Capture the cell that displays the provided text and extract its (X, Y) central coordinate. 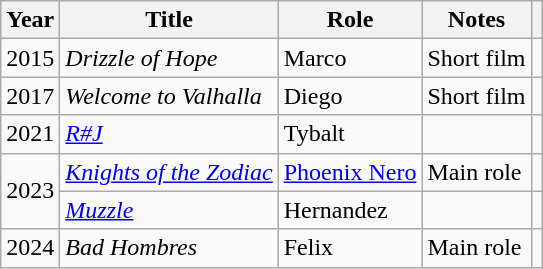
2021 (30, 134)
2024 (30, 248)
R#J (169, 134)
Title (169, 20)
Phoenix Nero (350, 172)
Bad Hombres (169, 248)
Drizzle of Hope (169, 58)
Hernandez (350, 210)
Role (350, 20)
Felix (350, 248)
Marco (350, 58)
Tybalt (350, 134)
Welcome to Valhalla (169, 96)
Diego (350, 96)
Notes (476, 20)
Year (30, 20)
Muzzle (169, 210)
2023 (30, 191)
2017 (30, 96)
2015 (30, 58)
Knights of the Zodiac (169, 172)
